Return (x, y) of the center of cell containing provided text 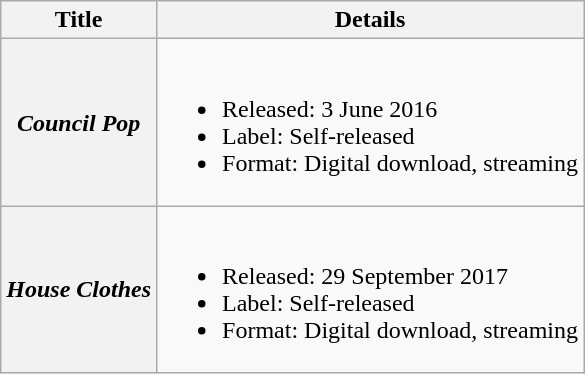
Released: 3 June 2016Label: Self-releasedFormat: Digital download, streaming (370, 122)
Details (370, 20)
Released: 29 September 2017Label: Self-releasedFormat: Digital download, streaming (370, 290)
Title (79, 20)
Council Pop (79, 122)
House Clothes (79, 290)
